Determine the (X, Y) coordinate at the center of the cell enclosing the given text.  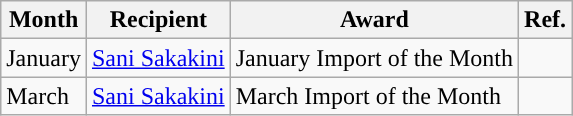
Ref. (546, 20)
January (44, 58)
Month (44, 20)
Award (374, 20)
March Import of the Month (374, 96)
January Import of the Month (374, 58)
Recipient (158, 20)
March (44, 96)
